Provide the (X, Y) coordinate of the cell's center where the given text is located.  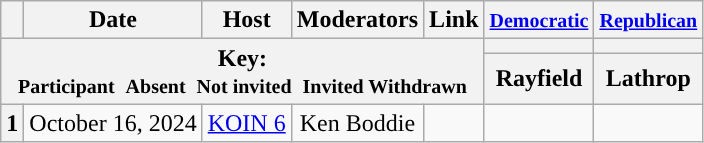
Lathrop (648, 78)
Ken Boddie (357, 123)
Republican (648, 20)
Link (454, 20)
Democratic (539, 20)
Key: Participant Absent Not invited Invited Withdrawn (242, 72)
KOIN 6 (246, 123)
October 16, 2024 (113, 123)
Host (246, 20)
1 (12, 123)
Rayfield (539, 78)
Date (113, 20)
Moderators (357, 20)
